For the text-containing cell, return its midpoint in [x, y] coordinate format. 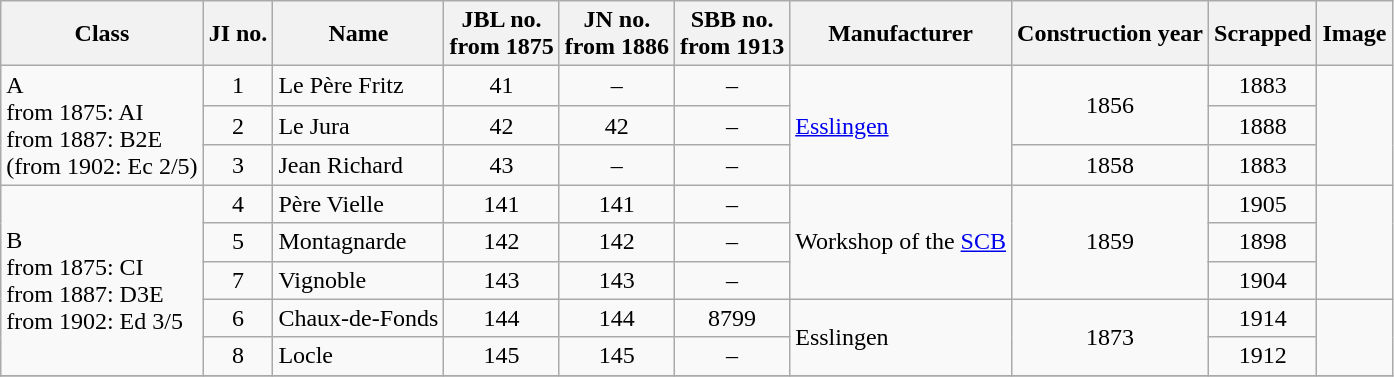
7 [238, 280]
SBB no.from 1913 [732, 34]
8799 [732, 318]
Image [1354, 34]
5 [238, 242]
Montagnarde [358, 242]
Workshop of the SCB [901, 242]
JI no. [238, 34]
6 [238, 318]
Vignoble [358, 280]
JN no.from 1886 [616, 34]
2 [238, 125]
1904 [1263, 280]
3 [238, 165]
1 [238, 86]
Class [102, 34]
1914 [1263, 318]
1898 [1263, 242]
1859 [1110, 242]
1858 [1110, 165]
Jean Richard [358, 165]
1873 [1110, 337]
41 [502, 86]
Le Père Fritz [358, 86]
Afrom 1875: AIfrom 1887: B2E(from 1902: Ec 2/5) [102, 126]
Manufacturer [901, 34]
Le Jura [358, 125]
Scrapped [1263, 34]
Chaux-de-Fonds [358, 318]
JBL no.from 1875 [502, 34]
1905 [1263, 204]
4 [238, 204]
1856 [1110, 106]
Père Vielle [358, 204]
1888 [1263, 125]
1912 [1263, 356]
43 [502, 165]
Name [358, 34]
Locle [358, 356]
Construction year [1110, 34]
8 [238, 356]
Bfrom 1875: CIfrom 1887: D3Efrom 1902: Ed 3/5 [102, 280]
